Extract the [X, Y] coordinate from the center of the cell holding the provided text.  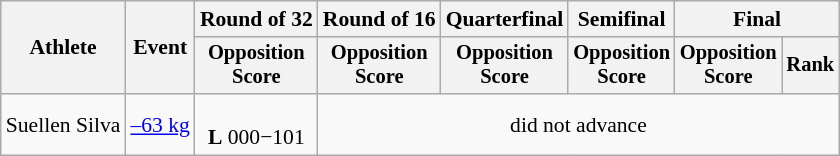
Rank [811, 66]
Event [160, 48]
L 000−101 [256, 124]
Quarterfinal [505, 19]
Final [757, 19]
–63 kg [160, 124]
Semifinal [622, 19]
did not advance [578, 124]
Athlete [64, 48]
Round of 16 [380, 19]
Round of 32 [256, 19]
Suellen Silva [64, 124]
